Capture the cell that displays the provided text and extract its (X, Y) central coordinate. 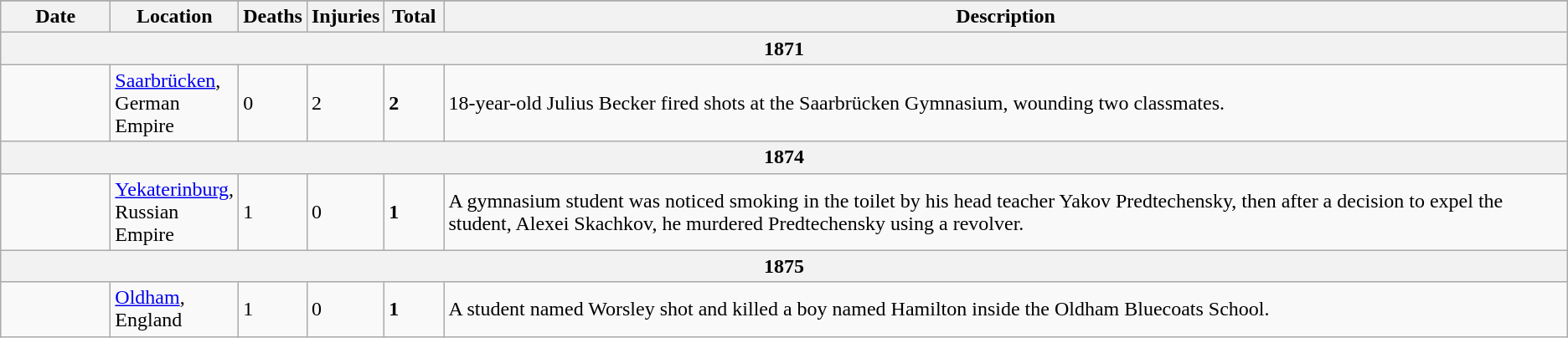
Location (174, 17)
Deaths (273, 17)
Description (1005, 17)
Injuries (345, 17)
Yekaterinburg, Russian Empire (174, 212)
Oldham, England (174, 310)
1874 (784, 157)
A student named Worsley shot and killed a boy named Hamilton inside the Oldham Bluecoats School. (1005, 310)
18-year-old Julius Becker fired shots at the Saarbrücken Gymnasium, wounding two classmates. (1005, 103)
Date (55, 17)
Total (414, 17)
1875 (784, 266)
1871 (784, 49)
Saarbrücken, German Empire (174, 103)
